Provide the (X, Y) coordinate of the cell's center where the given text is located.  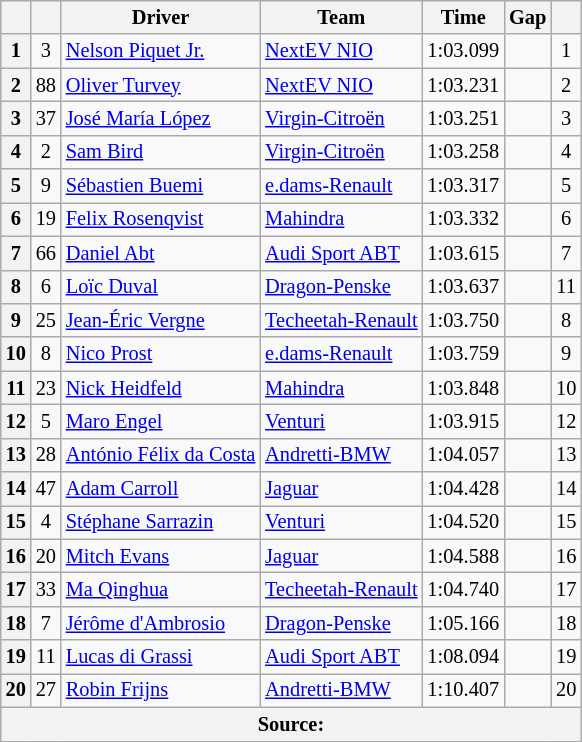
Source: (291, 724)
66 (46, 253)
Lucas di Grassi (160, 657)
1:08.094 (463, 657)
1:03.231 (463, 85)
25 (46, 320)
1:10.407 (463, 690)
Gap (528, 17)
Stéphane Sarrazin (160, 522)
1:03.637 (463, 287)
1:03.848 (463, 388)
Maro Engel (160, 421)
1:03.317 (463, 186)
1:04.740 (463, 589)
23 (46, 388)
37 (46, 118)
Robin Frijns (160, 690)
1:03.332 (463, 219)
José María López (160, 118)
Nick Heidfeld (160, 388)
1:04.520 (463, 522)
Mitch Evans (160, 556)
1:04.057 (463, 455)
Sam Bird (160, 152)
Jérôme d'Ambrosio (160, 623)
1:03.750 (463, 320)
1:05.166 (463, 623)
Felix Rosenqvist (160, 219)
1:03.759 (463, 354)
Nico Prost (160, 354)
1:03.258 (463, 152)
1:03.251 (463, 118)
Daniel Abt (160, 253)
Nelson Piquet Jr. (160, 51)
Jean-Éric Vergne (160, 320)
27 (46, 690)
47 (46, 489)
1:03.099 (463, 51)
Adam Carroll (160, 489)
1:04.428 (463, 489)
Time (463, 17)
1:04.588 (463, 556)
Driver (160, 17)
1:03.915 (463, 421)
Sébastien Buemi (160, 186)
Loïc Duval (160, 287)
88 (46, 85)
33 (46, 589)
Oliver Turvey (160, 85)
28 (46, 455)
Team (341, 17)
António Félix da Costa (160, 455)
Ma Qinghua (160, 589)
1:03.615 (463, 253)
